Find where the given text appears and provide that cell's center as (x, y) coordinate. 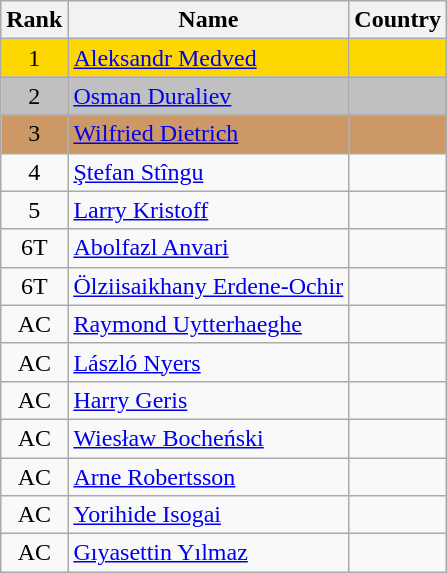
3 (34, 134)
Country (398, 20)
Harry Geris (208, 400)
Raymond Uytterhaeghe (208, 324)
Larry Kristoff (208, 210)
Abolfazl Anvari (208, 248)
2 (34, 96)
Arne Robertsson (208, 477)
Aleksandr Medved (208, 58)
Ştefan Stîngu (208, 172)
Rank (34, 20)
Ölziisaikhany Erdene-Ochir (208, 286)
5 (34, 210)
Wilfried Dietrich (208, 134)
Name (208, 20)
4 (34, 172)
Osman Duraliev (208, 96)
Yorihide Isogai (208, 515)
1 (34, 58)
Wiesław Bocheński (208, 438)
László Nyers (208, 362)
Gıyasettin Yılmaz (208, 553)
